From the cell containing the given text, extract its center point as [x, y] coordinate. 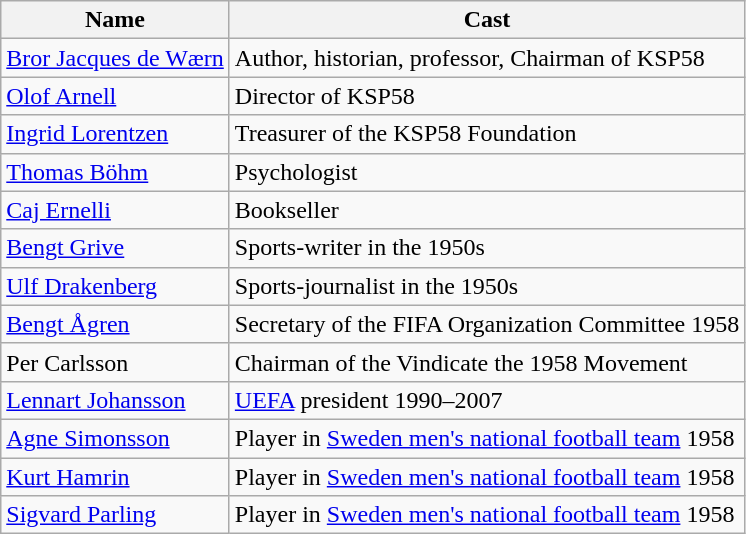
Thomas Böhm [116, 172]
Kurt Hamrin [116, 477]
Caj Ernelli [116, 210]
Agne Simonsson [116, 438]
Treasurer of the KSP58 Foundation [486, 134]
Bookseller [486, 210]
Sports-journalist in the 1950s [486, 286]
Ulf Drakenberg [116, 286]
Bror Jacques de Wærn [116, 58]
Sigvard Parling [116, 515]
Lennart Johansson [116, 400]
Director of KSP58 [486, 96]
UEFA president 1990–2007 [486, 400]
Bengt Grive [116, 248]
Cast [486, 20]
Psychologist [486, 172]
Chairman of the Vindicate the 1958 Movement [486, 362]
Bengt Ågren [116, 324]
Olof Arnell [116, 96]
Name [116, 20]
Sports-writer in the 1950s [486, 248]
Ingrid Lorentzen [116, 134]
Secretary of the FIFA Organization Committee 1958 [486, 324]
Author, historian, professor, Chairman of KSP58 [486, 58]
Per Carlsson [116, 362]
